Provide the (X, Y) coordinate of the cell's center where the given text is located.  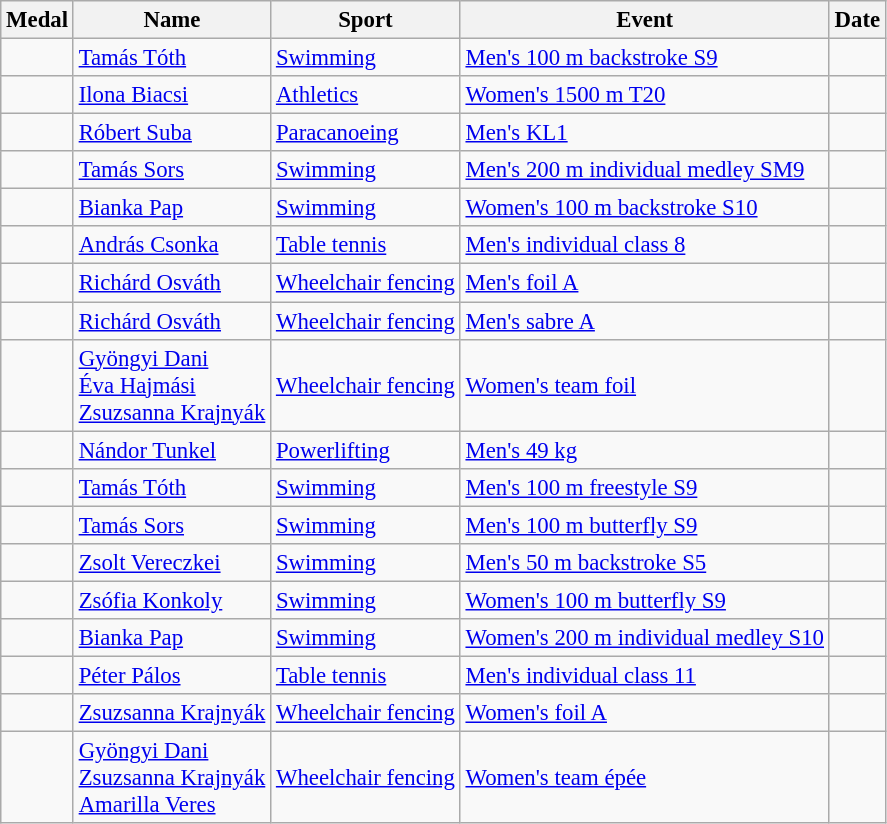
Women's 100 m butterfly S9 (644, 600)
Zsuzsanna Krajnyák (172, 713)
Medal (38, 20)
Gyöngyi Dani Éva Hajmási Zsuzsanna Krajnyák (172, 385)
Men's sabre A (644, 321)
Women's team épée (644, 778)
Men's KL1 (644, 133)
Men's 49 kg (644, 450)
Men's 200 m individual medley SM9 (644, 170)
Men's individual class 8 (644, 245)
Sport (366, 20)
Men's 100 m backstroke S9 (644, 58)
Nándor Tunkel (172, 450)
Women's foil A (644, 713)
Men's 100 m butterfly S9 (644, 525)
András Csonka (172, 245)
Date (857, 20)
Event (644, 20)
Ilona Biacsi (172, 95)
Péter Pálos (172, 675)
Athletics (366, 95)
Gyöngyi Dani Zsuzsanna Krajnyák Amarilla Veres (172, 778)
Women's team foil (644, 385)
Róbert Suba (172, 133)
Men's foil A (644, 283)
Women's 200 m individual medley S10 (644, 638)
Women's 100 m backstroke S10 (644, 208)
Zsolt Vereczkei (172, 563)
Paracanoeing (366, 133)
Men's 50 m backstroke S5 (644, 563)
Zsófia Konkoly (172, 600)
Men's 100 m freestyle S9 (644, 487)
Men's individual class 11 (644, 675)
Name (172, 20)
Women's 1500 m T20 (644, 95)
Powerlifting (366, 450)
